Output the [x, y] coordinate of the center of the cell containing the given text.  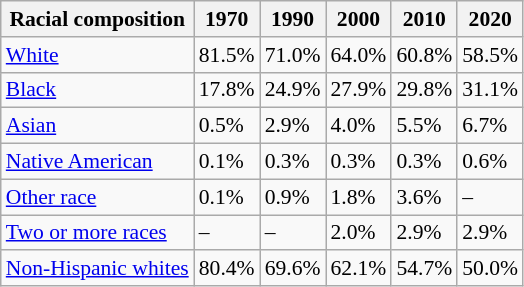
58.5% [490, 55]
1970 [227, 19]
27.9% [359, 90]
Asian [98, 126]
0.9% [293, 197]
3.6% [424, 197]
2020 [490, 19]
6.7% [490, 126]
Racial composition [98, 19]
54.7% [424, 269]
69.6% [293, 269]
Two or more races [98, 233]
White [98, 55]
60.8% [424, 55]
0.6% [490, 162]
71.0% [293, 55]
Native American [98, 162]
4.0% [359, 126]
31.1% [490, 90]
0.5% [227, 126]
81.5% [227, 55]
80.4% [227, 269]
50.0% [490, 269]
5.5% [424, 126]
Non-Hispanic whites [98, 269]
2010 [424, 19]
2.0% [359, 233]
62.1% [359, 269]
17.8% [227, 90]
24.9% [293, 90]
64.0% [359, 55]
Black [98, 90]
2000 [359, 19]
29.8% [424, 90]
1.8% [359, 197]
Other race [98, 197]
1990 [293, 19]
